Extract the [X, Y] coordinate from the center of the cell holding the provided text.  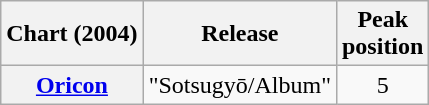
Peakposition [382, 34]
Release [240, 34]
Chart (2004) [72, 34]
5 [382, 85]
"Sotsugyō/Album" [240, 85]
Oricon [72, 85]
